Return [x, y] of the center of cell containing provided text 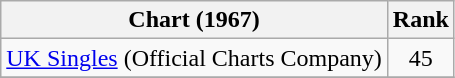
45 [420, 58]
Rank [420, 20]
UK Singles (Official Charts Company) [194, 58]
Chart (1967) [194, 20]
